Search for the cell housing the specified text and yield its [x, y] center coordinate. 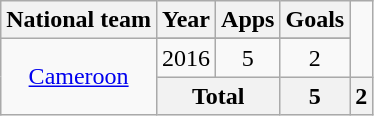
National team [79, 20]
Cameroon [79, 77]
Total [218, 96]
Year [186, 20]
Goals [315, 20]
2016 [186, 58]
Apps [248, 20]
